For the text-containing cell, return its midpoint in [x, y] coordinate format. 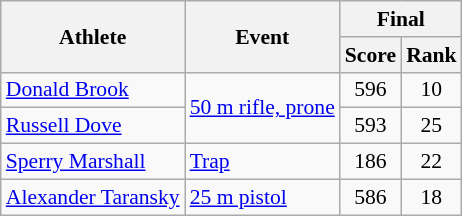
Event [262, 36]
186 [370, 162]
25 m pistol [262, 197]
Score [370, 55]
Athlete [93, 36]
596 [370, 90]
Rank [432, 55]
Trap [262, 162]
Sperry Marshall [93, 162]
18 [432, 197]
586 [370, 197]
22 [432, 162]
50 m rifle, prone [262, 108]
Donald Brook [93, 90]
10 [432, 90]
Alexander Taransky [93, 197]
593 [370, 126]
25 [432, 126]
Final [401, 19]
Russell Dove [93, 126]
